Determine the [x, y] coordinate at the center of the cell enclosing the given text.  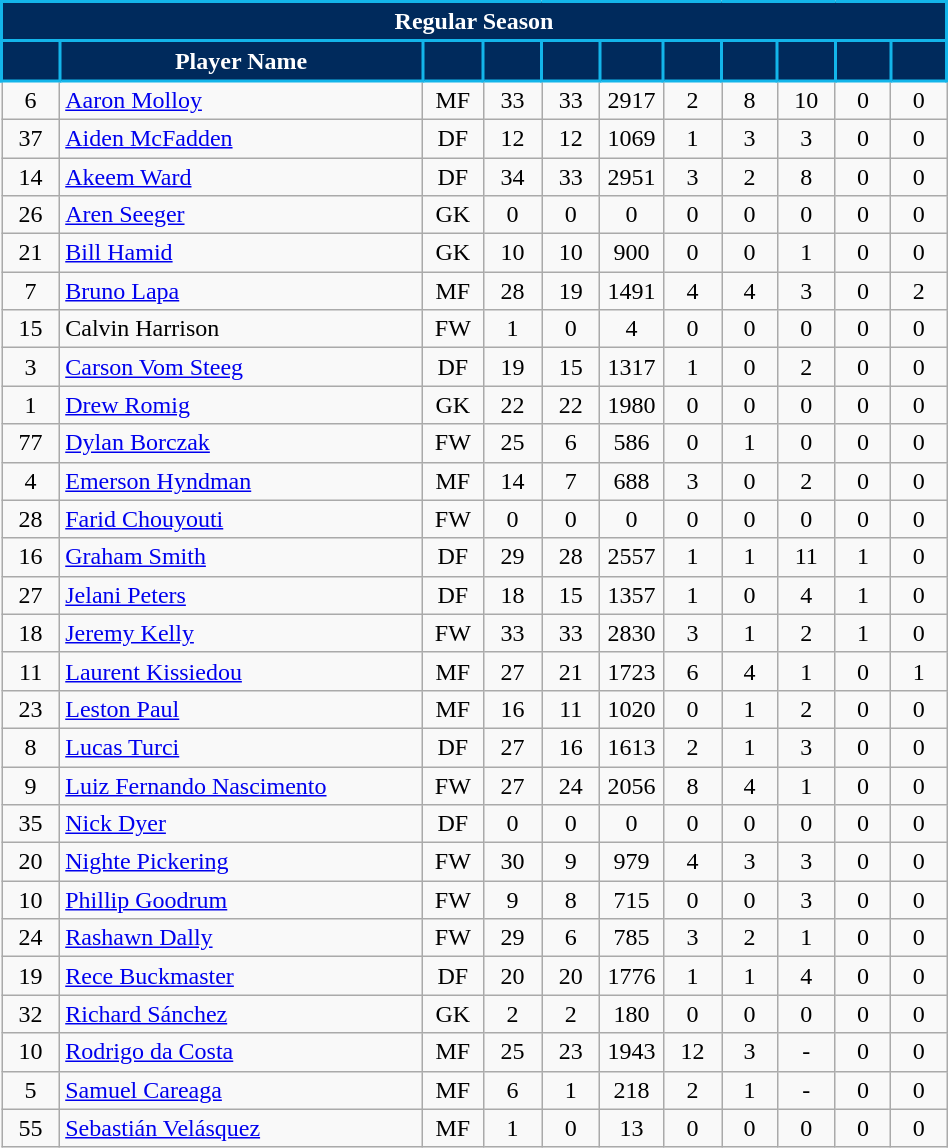
Aren Seeger [242, 215]
55 [31, 1128]
1980 [632, 405]
Laurent Kissiedou [242, 671]
5 [31, 1090]
900 [632, 253]
30 [512, 862]
13 [632, 1128]
Nighte Pickering [242, 862]
Luiz Fernando Nascimento [242, 785]
Drew Romig [242, 405]
586 [632, 443]
Emerson Hyndman [242, 481]
Graham Smith [242, 557]
1613 [632, 747]
1723 [632, 671]
2056 [632, 785]
Richard Sánchez [242, 1014]
Bill Hamid [242, 253]
37 [31, 138]
Rece Buckmaster [242, 976]
77 [31, 443]
2557 [632, 557]
Rodrigo da Costa [242, 1052]
Phillip Goodrum [242, 900]
Jeremy Kelly [242, 633]
Aiden McFadden [242, 138]
180 [632, 1014]
2917 [632, 100]
Regular Season [474, 22]
Akeem Ward [242, 177]
1776 [632, 976]
1357 [632, 595]
Player Name [242, 61]
688 [632, 481]
35 [31, 824]
32 [31, 1014]
26 [31, 215]
Nick Dyer [242, 824]
715 [632, 900]
Rashawn Dally [242, 938]
Bruno Lapa [242, 291]
Leston Paul [242, 709]
Sebastián Velásquez [242, 1128]
218 [632, 1090]
1020 [632, 709]
Samuel Careaga [242, 1090]
979 [632, 862]
1491 [632, 291]
Farid Chouyouti [242, 519]
34 [512, 177]
Dylan Borczak [242, 443]
2951 [632, 177]
Carson Vom Steeg [242, 367]
785 [632, 938]
1069 [632, 138]
Calvin Harrison [242, 329]
Jelani Peters [242, 595]
1317 [632, 367]
Lucas Turci [242, 747]
2830 [632, 633]
Aaron Molloy [242, 100]
1943 [632, 1052]
